Search for the cell housing the specified text and yield its [x, y] center coordinate. 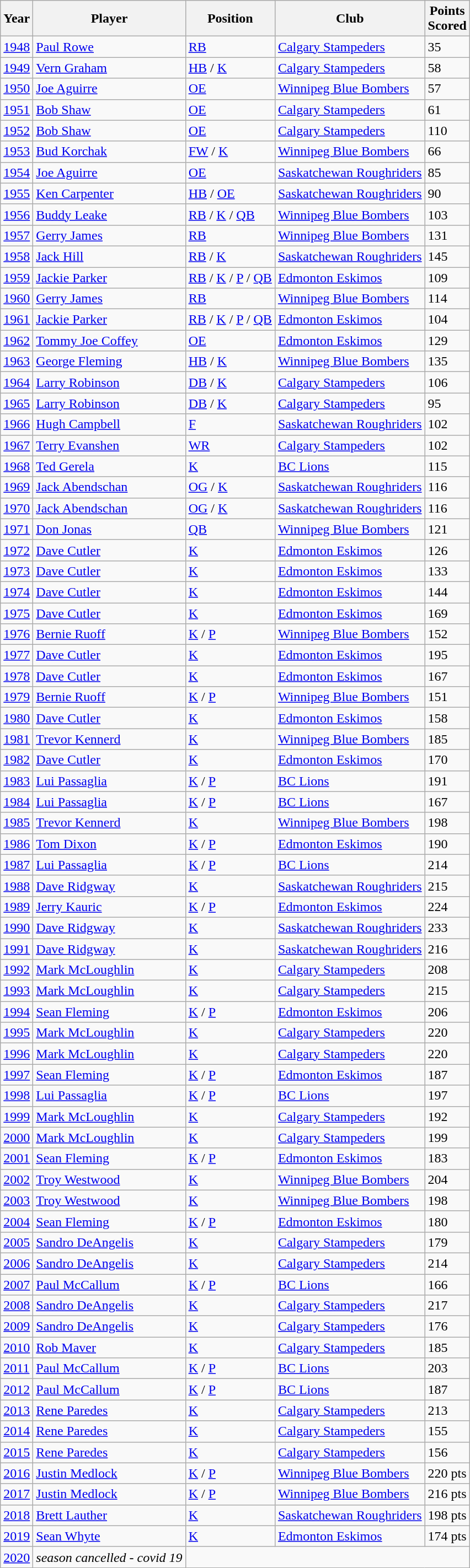
133 [447, 571]
1979 [17, 697]
216 [447, 949]
152 [447, 634]
158 [447, 718]
104 [447, 320]
1957 [17, 235]
2014 [17, 1431]
2013 [17, 1410]
1994 [17, 1012]
126 [447, 550]
90 [447, 193]
Terry Evanshen [109, 445]
2018 [17, 1515]
204 [447, 1179]
Jerry Kauric [109, 907]
131 [447, 235]
2000 [17, 1138]
1960 [17, 299]
Sean Whyte [109, 1536]
174 pts [447, 1536]
198 pts [447, 1515]
RB / K [230, 256]
114 [447, 299]
121 [447, 529]
1958 [17, 256]
135 [447, 362]
1987 [17, 865]
1959 [17, 277]
FW / K [230, 152]
58 [447, 68]
QB [230, 529]
1953 [17, 152]
57 [447, 89]
1964 [17, 382]
2004 [17, 1221]
1967 [17, 445]
1981 [17, 739]
Don Jonas [109, 529]
2006 [17, 1263]
95 [447, 403]
2008 [17, 1306]
1963 [17, 362]
103 [447, 214]
106 [447, 382]
1995 [17, 1033]
192 [447, 1117]
Tommy Joe Coffey [109, 341]
216 pts [447, 1494]
1971 [17, 529]
170 [447, 760]
110 [447, 131]
2015 [17, 1452]
61 [447, 110]
1966 [17, 424]
217 [447, 1306]
Player [109, 19]
1950 [17, 89]
179 [447, 1242]
1997 [17, 1075]
1969 [17, 487]
1984 [17, 802]
213 [447, 1410]
115 [447, 466]
1999 [17, 1117]
Hugh Campbell [109, 424]
Year [17, 19]
2011 [17, 1368]
156 [447, 1452]
1998 [17, 1096]
1954 [17, 173]
WR [230, 445]
F [230, 424]
195 [447, 655]
1972 [17, 550]
Vern Graham [109, 68]
1982 [17, 760]
176 [447, 1327]
109 [447, 277]
1991 [17, 949]
Buddy Leake [109, 214]
2012 [17, 1389]
Ted Gerela [109, 466]
1962 [17, 341]
1968 [17, 466]
Tom Dixon [109, 844]
Brett Lauther [109, 1515]
1956 [17, 214]
2005 [17, 1242]
Position [230, 19]
1948 [17, 47]
1985 [17, 823]
Ken Carpenter [109, 193]
1986 [17, 844]
144 [447, 592]
1989 [17, 907]
197 [447, 1096]
1975 [17, 613]
2016 [17, 1473]
1996 [17, 1054]
208 [447, 970]
85 [447, 173]
1961 [17, 320]
180 [447, 1221]
169 [447, 613]
129 [447, 341]
Jack Hill [109, 256]
Club [350, 19]
1983 [17, 781]
1993 [17, 991]
2010 [17, 1348]
1952 [17, 131]
2002 [17, 1179]
191 [447, 781]
1978 [17, 676]
183 [447, 1159]
151 [447, 697]
HB / OE [230, 193]
1992 [17, 970]
1949 [17, 68]
233 [447, 928]
1951 [17, 110]
George Fleming [109, 362]
1976 [17, 634]
1988 [17, 886]
2017 [17, 1494]
1955 [17, 193]
Bud Korchak [109, 152]
2009 [17, 1327]
1970 [17, 508]
190 [447, 844]
1974 [17, 592]
2003 [17, 1200]
1965 [17, 403]
155 [447, 1431]
220 pts [447, 1473]
206 [447, 1012]
Paul Rowe [109, 47]
PointsScored [447, 19]
2019 [17, 1536]
2007 [17, 1285]
1973 [17, 571]
season cancelled - covid 19 [109, 1557]
1977 [17, 655]
2020 [17, 1557]
199 [447, 1138]
1980 [17, 718]
66 [447, 152]
2001 [17, 1159]
203 [447, 1368]
RB / K / QB [230, 214]
166 [447, 1285]
1990 [17, 928]
224 [447, 907]
145 [447, 256]
35 [447, 47]
Rob Maver [109, 1348]
